Capture the cell that displays the provided text and extract its (x, y) central coordinate. 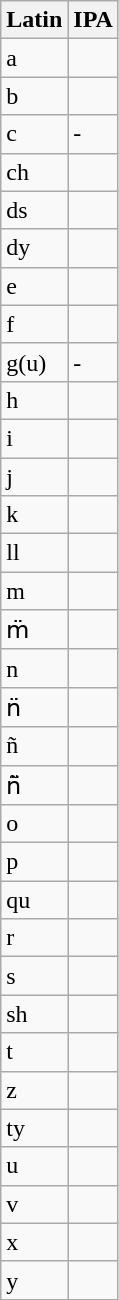
qu (34, 900)
k (34, 515)
m̈ (34, 630)
ñ (34, 746)
z (34, 1090)
t (34, 1052)
Latin (34, 20)
x (34, 1242)
u (34, 1166)
s (34, 976)
ñ̈ (34, 785)
sh (34, 1014)
e (34, 286)
n (34, 668)
y (34, 1280)
v (34, 1204)
p (34, 862)
a (34, 58)
ty (34, 1128)
i (34, 438)
h (34, 400)
ll (34, 553)
c (34, 134)
o (34, 824)
ds (34, 210)
ch (34, 172)
n̈ (34, 707)
dy (34, 248)
j (34, 477)
b (34, 96)
IPA (94, 20)
r (34, 938)
g(u) (34, 362)
f (34, 324)
m (34, 591)
